Extract the (x, y) coordinate from the center of the cell holding the provided text.  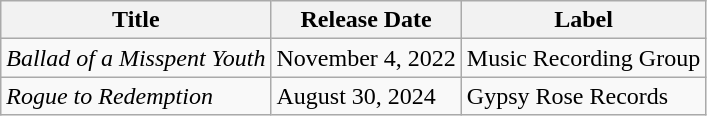
Label (583, 20)
Rogue to Redemption (136, 96)
November 4, 2022 (366, 58)
Gypsy Rose Records (583, 96)
Release Date (366, 20)
Music Recording Group (583, 58)
Ballad of a Misspent Youth (136, 58)
Title (136, 20)
August 30, 2024 (366, 96)
